Search for the cell housing the specified text and yield its [X, Y] center coordinate. 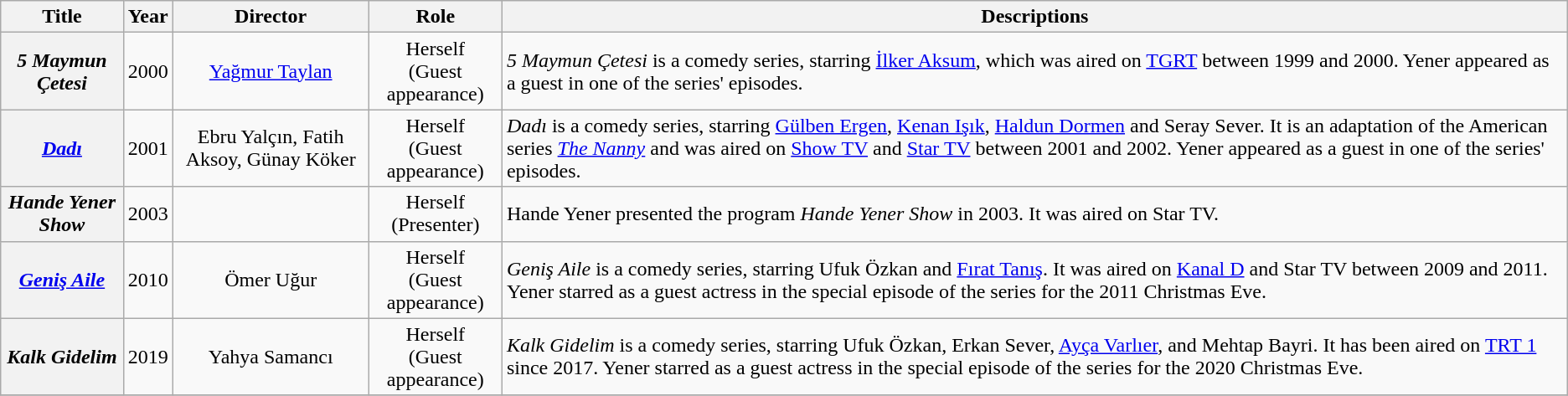
Role [436, 17]
Kalk Gidelim [62, 357]
Descriptions [1034, 17]
Yahya Samancı [271, 357]
2001 [147, 148]
Director [271, 17]
Dadı [62, 148]
Ömer Uğur [271, 280]
Title [62, 17]
2010 [147, 280]
Year [147, 17]
Geniş Aile [62, 280]
Ebru Yalçın, Fatih Aksoy, Günay Köker [271, 148]
Hande Yener Show [62, 214]
2003 [147, 214]
2019 [147, 357]
Hande Yener presented the program Hande Yener Show in 2003. It was aired on Star TV. [1034, 214]
2000 [147, 71]
5 Maymun Çetesi [62, 71]
Herself (Presenter) [436, 214]
Yağmur Taylan [271, 71]
